Find where the given text appears and provide that cell's center as [x, y] coordinate. 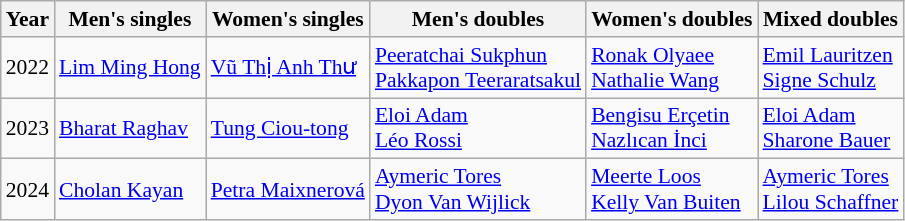
2022 [28, 68]
Meerte Loos Kelly Van Buiten [672, 190]
Aymeric Tores Lilou Schaffner [831, 190]
Petra Maixnerová [288, 190]
Year [28, 19]
Peeratchai Sukphun Pakkapon Teeraratsakul [478, 68]
Mixed doubles [831, 19]
Women's doubles [672, 19]
Ronak Olyaee Nathalie Wang [672, 68]
Men's doubles [478, 19]
Aymeric Tores Dyon Van Wijlick [478, 190]
Bharat Raghav [130, 128]
Vũ Thị Anh Thư [288, 68]
Lim Ming Hong [130, 68]
Men's singles [130, 19]
Eloi Adam Sharone Bauer [831, 128]
Bengisu Erçetin Nazlıcan İnci [672, 128]
Eloi Adam Léo Rossi [478, 128]
Cholan Kayan [130, 190]
Tung Ciou-tong [288, 128]
2024 [28, 190]
Emil Lauritzen Signe Schulz [831, 68]
Women's singles [288, 19]
2023 [28, 128]
